Extract the [x, y] coordinate from the center of the cell holding the provided text.  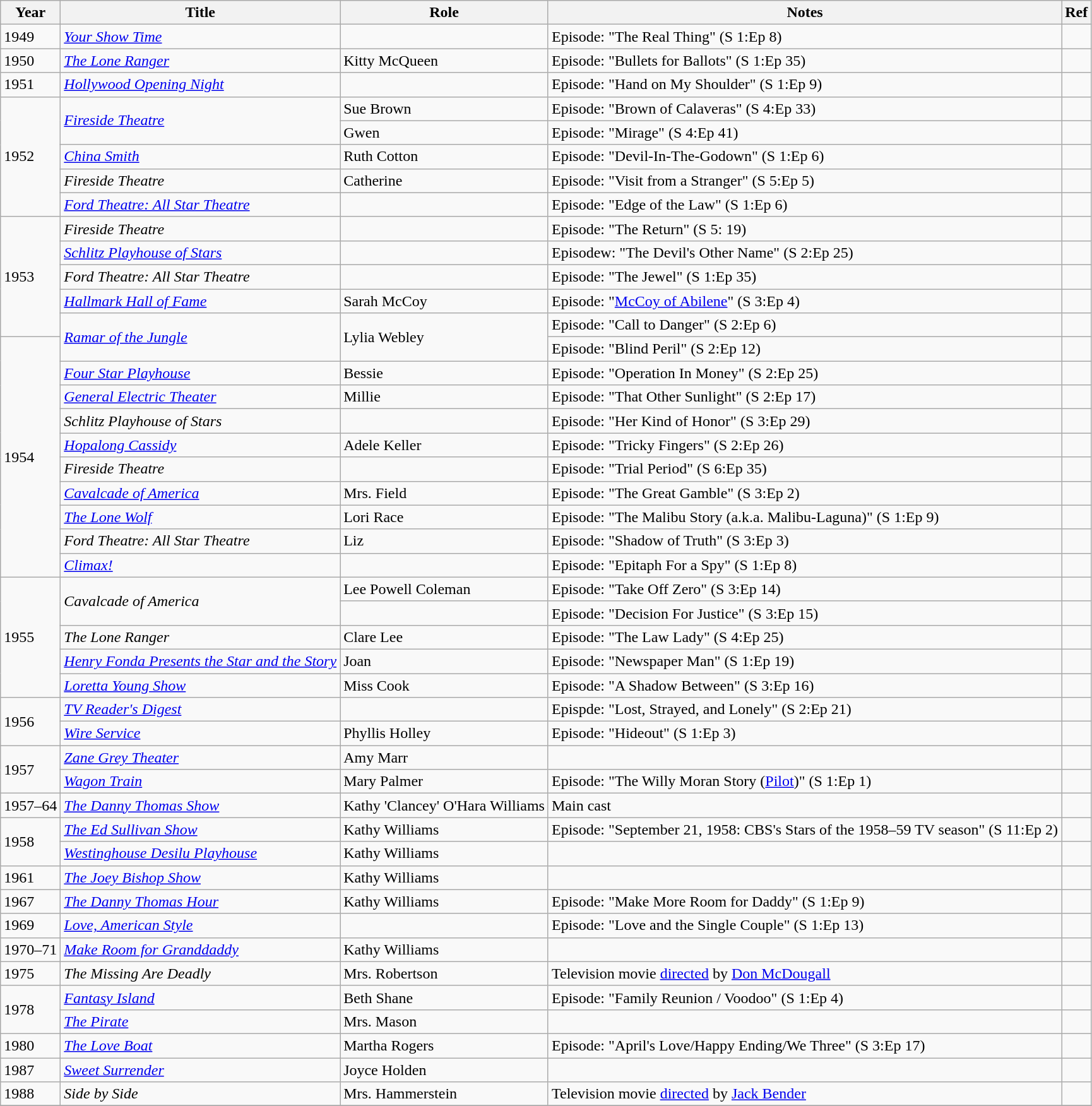
Episode: "Newspaper Man" (S 1:Ep 19) [804, 661]
Episode: "Her Kind of Honor" (S 3:Ep 29) [804, 421]
1980 [30, 1045]
Episode: "Visit from a Stranger" (S 5:Ep 5) [804, 181]
The Pirate [201, 1021]
Episode: "Trial Period" (S 6:Ep 35) [804, 469]
1988 [30, 1094]
1955 [30, 637]
Mary Palmer [444, 782]
Episode: "Hideout" (S 1:Ep 3) [804, 734]
Year [30, 13]
Episode: "Shadow of Truth" (S 3:Ep 3) [804, 541]
Episode: "Call to Danger" (S 2:Ep 6) [804, 325]
Episode: "McCoy of Abilene" (S 3:Ep 4) [804, 301]
Episode: "Make More Room for Daddy" (S 1:Ep 9) [804, 901]
The Danny Thomas Show [201, 806]
Episode: "Hand on My Shoulder" (S 1:Ep 9) [804, 85]
Mrs. Robertson [444, 973]
Miss Cook [444, 685]
Hallmark Hall of Fame [201, 301]
1958 [30, 841]
Fantasy Island [201, 997]
Joan [444, 661]
1969 [30, 925]
Mrs. Field [444, 493]
Adele Keller [444, 445]
1952 [30, 157]
Zane Grey Theater [201, 758]
Television movie directed by Don McDougall [804, 973]
Episode: "Brown of Calaveras" (S 4:Ep 33) [804, 109]
Loretta Young Show [201, 685]
Phyllis Holley [444, 734]
Episode: "Edge of the Law" (S 1:Ep 6) [804, 205]
TV Reader's Digest [201, 710]
Clare Lee [444, 637]
Lee Powell Coleman [444, 589]
Love, American Style [201, 925]
1957–64 [30, 806]
The Lone Wolf [201, 517]
1961 [30, 877]
The Love Boat [201, 1045]
1953 [30, 276]
Episode: "Epitaph For a Spy" (S 1:Ep 8) [804, 565]
Henry Fonda Presents the Star and the Story [201, 661]
Make Room for Granddaddy [201, 949]
Episode: "Tricky Fingers" (S 2:Ep 26) [804, 445]
Lori Race [444, 517]
Catherine [444, 181]
Lylia Webley [444, 337]
Sue Brown [444, 109]
Notes [804, 13]
Kitty McQueen [444, 61]
Episode: "Love and the Single Couple" (S 1:Ep 13) [804, 925]
Bessie [444, 373]
Role [444, 13]
1967 [30, 901]
1956 [30, 722]
Gwen [444, 133]
Episode: "The Malibu Story (a.k.a. Malibu-Laguna)" (S 1:Ep 9) [804, 517]
Joyce Holden [444, 1070]
Kathy 'Clancey' O'Hara Williams [444, 806]
Millie [444, 397]
Your Show Time [201, 37]
Episode: "Blind Peril" (S 2:Ep 12) [804, 349]
Climax! [201, 565]
1987 [30, 1070]
1954 [30, 457]
Ruth Cotton [444, 157]
Sarah McCoy [444, 301]
1970–71 [30, 949]
Mrs. Mason [444, 1021]
General Electric Theater [201, 397]
Episode: "The Jewel" (S 1:Ep 35) [804, 276]
Ramar of the Jungle [201, 337]
Epispde: "Lost, Strayed, and Lonely" (S 2:Ep 21) [804, 710]
1951 [30, 85]
The Joey Bishop Show [201, 877]
Television movie directed by Jack Bender [804, 1094]
Martha Rogers [444, 1045]
Amy Marr [444, 758]
Episode: "September 21, 1958: CBS's Stars of the 1958–59 TV season" (S 11:Ep 2) [804, 829]
Episode: "That Other Sunlight" (S 2:Ep 17) [804, 397]
1957 [30, 770]
Episode: "The Willy Moran Story (Pilot)" (S 1:Ep 1) [804, 782]
Sweet Surrender [201, 1070]
Hollywood Opening Night [201, 85]
Episode: "A Shadow Between" (S 3:Ep 16) [804, 685]
Episode: "Mirage" (S 4:Ep 41) [804, 133]
Episode: "The Great Gamble" (S 3:Ep 2) [804, 493]
1950 [30, 61]
Episode: "Bullets for Ballots" (S 1:Ep 35) [804, 61]
Episode: "April's Love/Happy Ending/We Three" (S 3:Ep 17) [804, 1045]
1978 [30, 1009]
Main cast [804, 806]
Episodew: "The Devil's Other Name" (S 2:Ep 25) [804, 253]
1975 [30, 973]
Episode: "Devil-In-The-Godown" (S 1:Ep 6) [804, 157]
Wire Service [201, 734]
Episode: "The Law Lady" (S 4:Ep 25) [804, 637]
Four Star Playhouse [201, 373]
Episode: "Family Reunion / Voodoo" (S 1:Ep 4) [804, 997]
1949 [30, 37]
Wagon Train [201, 782]
Beth Shane [444, 997]
Hopalong Cassidy [201, 445]
The Ed Sullivan Show [201, 829]
Episode: "Decision For Justice" (S 3:Ep 15) [804, 613]
Westinghouse Desilu Playhouse [201, 853]
The Missing Are Deadly [201, 973]
Ref [1077, 13]
Episode: "Operation In Money" (S 2:Ep 25) [804, 373]
China Smith [201, 157]
Side by Side [201, 1094]
Title [201, 13]
Episode: "The Real Thing" (S 1:Ep 8) [804, 37]
The Danny Thomas Hour [201, 901]
Episode: "Take Off Zero" (S 3:Ep 14) [804, 589]
Liz [444, 541]
Episode: "The Return" (S 5: 19) [804, 229]
Mrs. Hammerstein [444, 1094]
